Extract the (x, y) coordinate from the center of the cell holding the provided text.  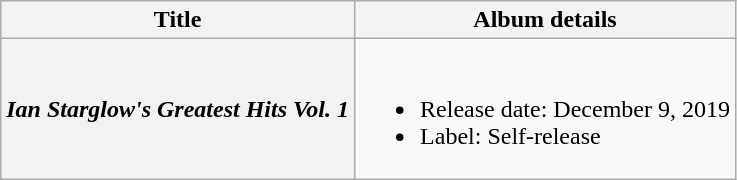
Title (178, 20)
Album details (546, 20)
Release date: December 9, 2019Label: Self-release (546, 109)
Ian Starglow's Greatest Hits Vol. 1 (178, 109)
